Pinpoint the cell where the given text exists, returning its [X, Y] midpoint coordinate. 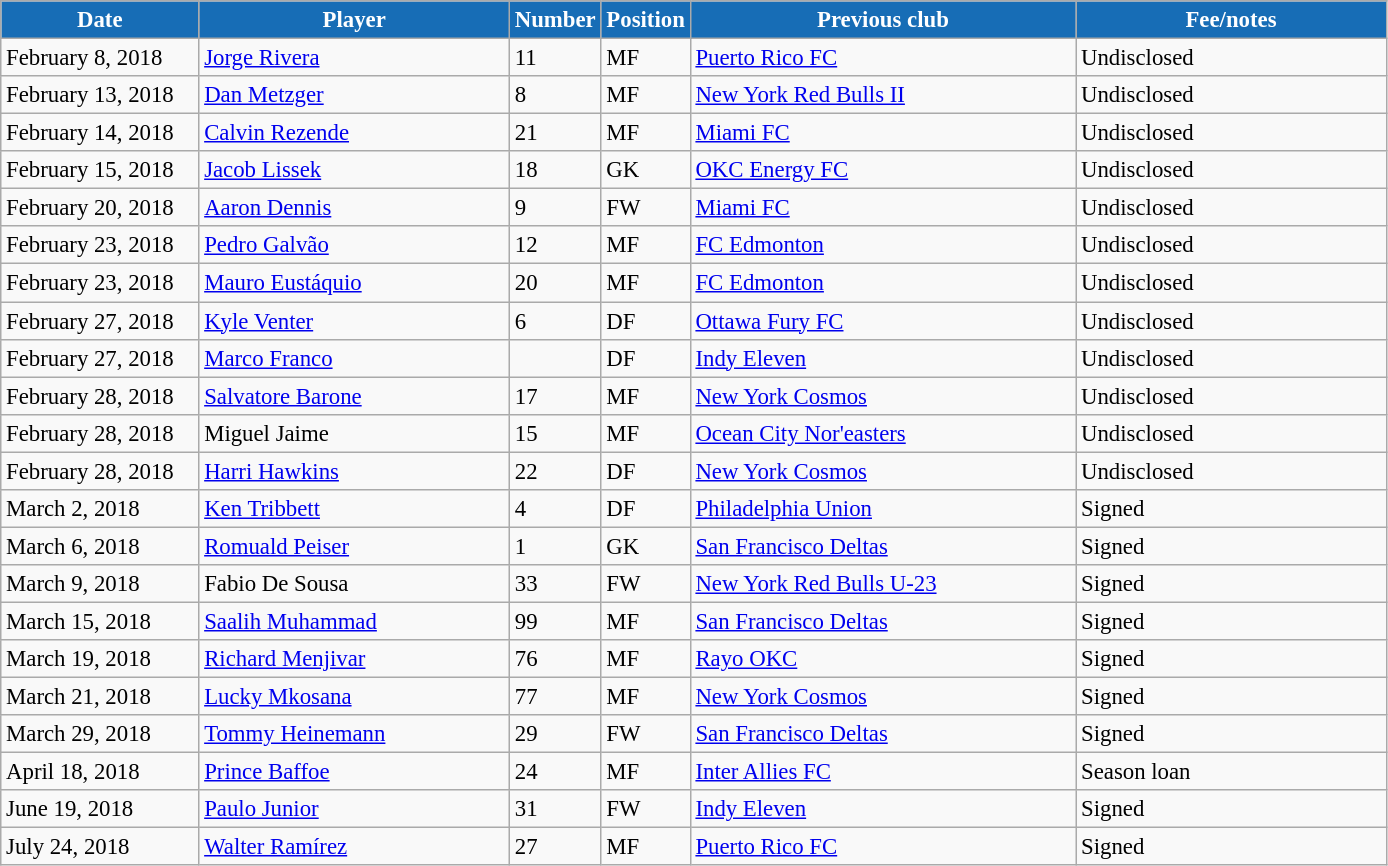
Philadelphia Union [883, 509]
22 [555, 471]
Aaron Dennis [354, 208]
33 [555, 584]
76 [555, 659]
24 [555, 772]
Previous club [883, 20]
June 19, 2018 [100, 809]
29 [555, 734]
15 [555, 433]
March 29, 2018 [100, 734]
March 19, 2018 [100, 659]
27 [555, 847]
Jorge Rivera [354, 58]
March 21, 2018 [100, 697]
Pedro Galvão [354, 245]
Tommy Heinemann [354, 734]
Number [555, 20]
February 20, 2018 [100, 208]
Ocean City Nor'easters [883, 433]
6 [555, 321]
March 15, 2018 [100, 621]
Walter Ramírez [354, 847]
Richard Menjivar [354, 659]
Player [354, 20]
February 14, 2018 [100, 133]
Fee/notes [1232, 20]
Season loan [1232, 772]
18 [555, 170]
9 [555, 208]
Mauro Eustáquio [354, 283]
Harri Hawkins [354, 471]
July 24, 2018 [100, 847]
Marco Franco [354, 358]
Inter Allies FC [883, 772]
12 [555, 245]
77 [555, 697]
February 8, 2018 [100, 58]
Ottawa Fury FC [883, 321]
Dan Metzger [354, 95]
Miguel Jaime [354, 433]
February 13, 2018 [100, 95]
New York Red Bulls U-23 [883, 584]
New York Red Bulls II [883, 95]
8 [555, 95]
March 6, 2018 [100, 546]
20 [555, 283]
31 [555, 809]
Saalih Muhammad [354, 621]
Romuald Peiser [354, 546]
February 15, 2018 [100, 170]
17 [555, 396]
Ken Tribbett [354, 509]
Calvin Rezende [354, 133]
Jacob Lissek [354, 170]
21 [555, 133]
March 9, 2018 [100, 584]
1 [555, 546]
11 [555, 58]
Fabio De Sousa [354, 584]
Prince Baffoe [354, 772]
Rayo OKC [883, 659]
Kyle Venter [354, 321]
Lucky Mkosana [354, 697]
99 [555, 621]
Paulo Junior [354, 809]
April 18, 2018 [100, 772]
Salvatore Barone [354, 396]
March 2, 2018 [100, 509]
Position [646, 20]
4 [555, 509]
OKC Energy FC [883, 170]
Date [100, 20]
